Output the [X, Y] coordinate of the center of the cell containing the given text.  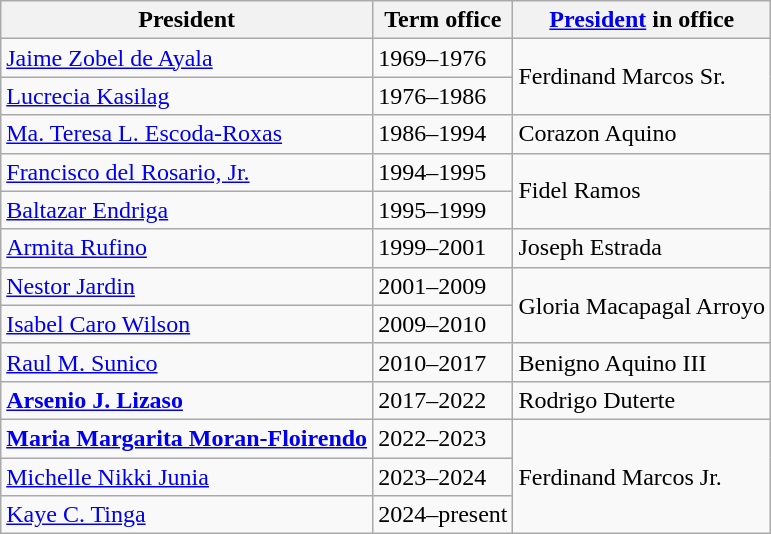
2024–present [443, 515]
Joseph Estrada [642, 248]
1976–1986 [443, 96]
1999–2001 [443, 248]
Rodrigo Duterte [642, 400]
1995–1999 [443, 210]
Francisco del Rosario, Jr. [187, 172]
1994–1995 [443, 172]
Nestor Jardin [187, 286]
Maria Margarita Moran-Floirendo [187, 438]
Fidel Ramos [642, 191]
Arsenio J. Lizaso [187, 400]
Kaye C. Tinga [187, 515]
Ma. Teresa L. Escoda-Roxas [187, 134]
Jaime Zobel de Ayala [187, 58]
2009–2010 [443, 324]
1969–1976 [443, 58]
Raul M. Sunico [187, 362]
2010–2017 [443, 362]
2017–2022 [443, 400]
2022–2023 [443, 438]
2001–2009 [443, 286]
Lucrecia Kasilag [187, 96]
1986–1994 [443, 134]
Armita Rufino [187, 248]
Ferdinand Marcos Jr. [642, 476]
Baltazar Endriga [187, 210]
Michelle Nikki Junia [187, 477]
Gloria Macapagal Arroyo [642, 305]
Term office [443, 20]
Corazon Aquino [642, 134]
President in office [642, 20]
2023–2024 [443, 477]
Benigno Aquino III [642, 362]
President [187, 20]
Ferdinand Marcos Sr. [642, 77]
Isabel Caro Wilson [187, 324]
